Scan for the cell matching the given text and deliver its (X, Y) coordinate at center. 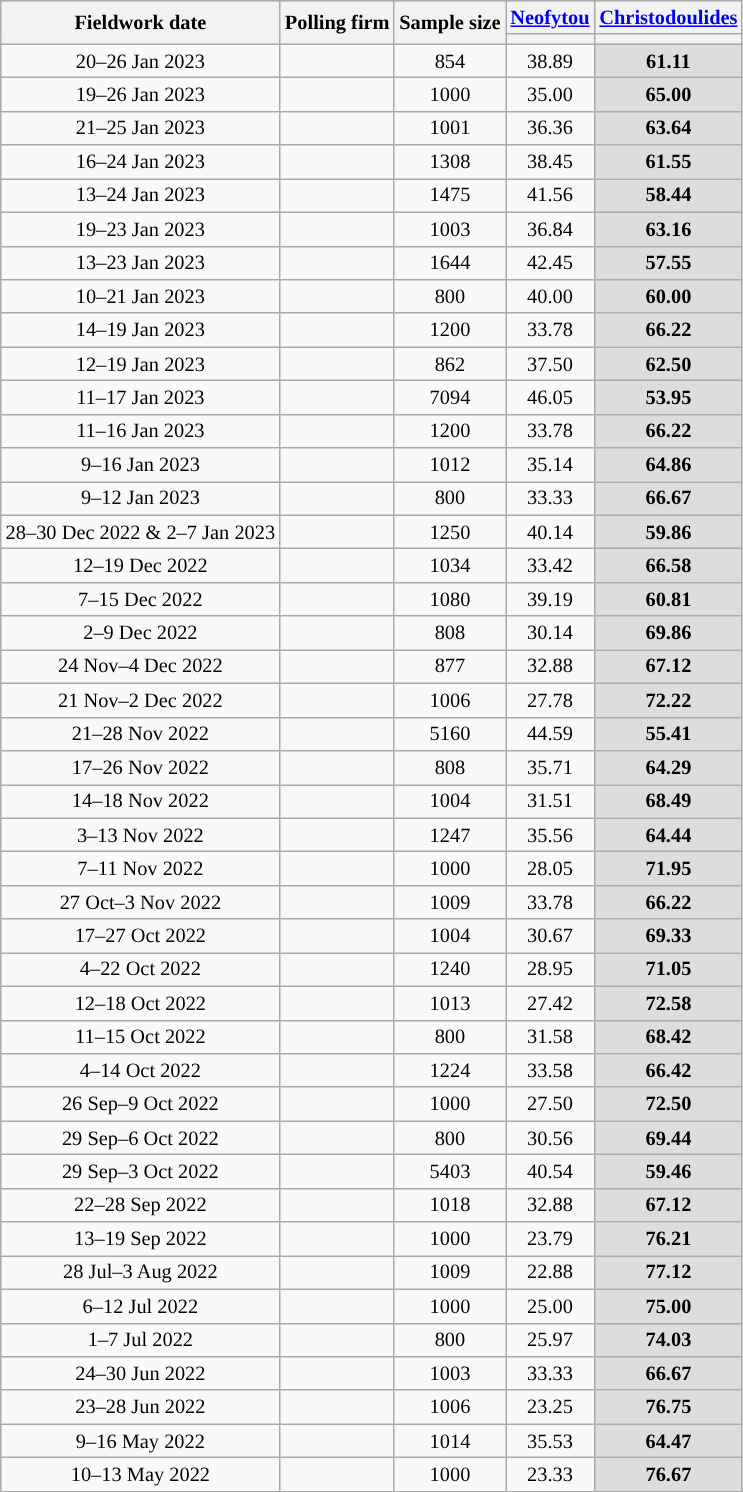
10–21 Jan 2023 (140, 296)
1224 (450, 1070)
71.05 (668, 969)
7094 (450, 397)
40.00 (550, 296)
65.00 (668, 94)
77.12 (668, 1272)
69.86 (668, 633)
Fieldwork date (140, 22)
21–28 Nov 2022 (140, 734)
64.44 (668, 835)
76.67 (668, 1474)
72.50 (668, 1104)
37.50 (550, 364)
1034 (450, 565)
854 (450, 61)
31.51 (550, 801)
62.50 (668, 364)
64.29 (668, 767)
21–25 Jan 2023 (140, 128)
26 Sep–9 Oct 2022 (140, 1104)
35.00 (550, 94)
1013 (450, 1003)
17–26 Nov 2022 (140, 767)
36.36 (550, 128)
13–24 Jan 2023 (140, 195)
68.49 (668, 801)
68.42 (668, 1037)
20–26 Jan 2023 (140, 61)
66.58 (668, 565)
1080 (450, 599)
23.25 (550, 1407)
21 Nov–2 Dec 2022 (140, 700)
64.86 (668, 465)
27.42 (550, 1003)
1012 (450, 465)
13–23 Jan 2023 (140, 263)
76.75 (668, 1407)
27 Oct–3 Nov 2022 (140, 902)
33.42 (550, 565)
60.81 (668, 599)
72.22 (668, 700)
5160 (450, 734)
59.46 (668, 1171)
10–13 May 2022 (140, 1474)
25.97 (550, 1340)
1250 (450, 532)
11–15 Oct 2022 (140, 1037)
17–27 Oct 2022 (140, 936)
63.64 (668, 128)
1644 (450, 263)
71.95 (668, 868)
28 Jul–3 Aug 2022 (140, 1272)
72.58 (668, 1003)
60.00 (668, 296)
41.56 (550, 195)
55.41 (668, 734)
862 (450, 364)
13–19 Sep 2022 (140, 1239)
66.42 (668, 1070)
25.00 (550, 1306)
1247 (450, 835)
28.05 (550, 868)
22–28 Sep 2022 (140, 1205)
4–14 Oct 2022 (140, 1070)
38.89 (550, 61)
23.79 (550, 1239)
7–15 Dec 2022 (140, 599)
57.55 (668, 263)
33.58 (550, 1070)
9–16 May 2022 (140, 1441)
19–26 Jan 2023 (140, 94)
64.47 (668, 1441)
1240 (450, 969)
30.67 (550, 936)
36.84 (550, 229)
1308 (450, 162)
1–7 Jul 2022 (140, 1340)
46.05 (550, 397)
Polling firm (337, 22)
3–13 Nov 2022 (140, 835)
24 Nov–4 Dec 2022 (140, 666)
61.55 (668, 162)
28–30 Dec 2022 & 2–7 Jan 2023 (140, 532)
29 Sep–3 Oct 2022 (140, 1171)
28.95 (550, 969)
1018 (450, 1205)
40.14 (550, 532)
6–12 Jul 2022 (140, 1306)
9–16 Jan 2023 (140, 465)
69.44 (668, 1138)
30.14 (550, 633)
16–24 Jan 2023 (140, 162)
14–19 Jan 2023 (140, 330)
1001 (450, 128)
7–11 Nov 2022 (140, 868)
40.54 (550, 1171)
35.14 (550, 465)
1475 (450, 195)
44.59 (550, 734)
27.50 (550, 1104)
23–28 Jun 2022 (140, 1407)
29 Sep–6 Oct 2022 (140, 1138)
11–17 Jan 2023 (140, 397)
11–16 Jan 2023 (140, 431)
2–9 Dec 2022 (140, 633)
12–18 Oct 2022 (140, 1003)
23.33 (550, 1474)
12–19 Dec 2022 (140, 565)
877 (450, 666)
63.16 (668, 229)
42.45 (550, 263)
1014 (450, 1441)
35.53 (550, 1441)
19–23 Jan 2023 (140, 229)
59.86 (668, 532)
76.21 (668, 1239)
12–19 Jan 2023 (140, 364)
4–22 Oct 2022 (140, 969)
38.45 (550, 162)
58.44 (668, 195)
5403 (450, 1171)
75.00 (668, 1306)
14–18 Nov 2022 (140, 801)
30.56 (550, 1138)
39.19 (550, 599)
74.03 (668, 1340)
53.95 (668, 397)
Christodoulides (668, 17)
35.71 (550, 767)
31.58 (550, 1037)
27.78 (550, 700)
22.88 (550, 1272)
69.33 (668, 936)
Neofytou (550, 17)
35.56 (550, 835)
61.11 (668, 61)
Sample size (450, 22)
24–30 Jun 2022 (140, 1373)
9–12 Jan 2023 (140, 498)
